Locate the cell with the specified text and output its [X, Y] center coordinate. 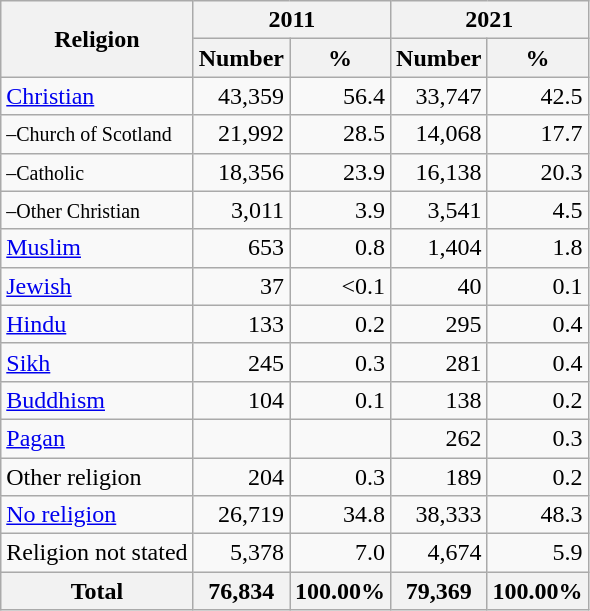
34.8 [340, 515]
5,378 [241, 553]
21,992 [241, 134]
23.9 [340, 172]
26,719 [241, 515]
<0.1 [340, 286]
Pagan [97, 438]
653 [241, 248]
3.9 [340, 210]
48.3 [538, 515]
Other religion [97, 477]
133 [241, 324]
0.8 [340, 248]
Sikh [97, 362]
2011 [292, 20]
Jewish [97, 286]
43,359 [241, 96]
3,011 [241, 210]
189 [439, 477]
16,138 [439, 172]
5.9 [538, 553]
Total [97, 591]
138 [439, 400]
40 [439, 286]
28.5 [340, 134]
37 [241, 286]
4.5 [538, 210]
262 [439, 438]
14,068 [439, 134]
Christian [97, 96]
295 [439, 324]
76,834 [241, 591]
Muslim [97, 248]
245 [241, 362]
281 [439, 362]
No religion [97, 515]
204 [241, 477]
38,333 [439, 515]
79,369 [439, 591]
7.0 [340, 553]
–Church of Scotland [97, 134]
–Catholic [97, 172]
18,356 [241, 172]
–Other Christian [97, 210]
33,747 [439, 96]
104 [241, 400]
1,404 [439, 248]
2021 [490, 20]
Religion not stated [97, 553]
Hindu [97, 324]
56.4 [340, 96]
17.7 [538, 134]
3,541 [439, 210]
42.5 [538, 96]
1.8 [538, 248]
4,674 [439, 553]
Religion [97, 39]
Buddhism [97, 400]
20.3 [538, 172]
